Output the (x, y) coordinate of the center of the cell containing the given text.  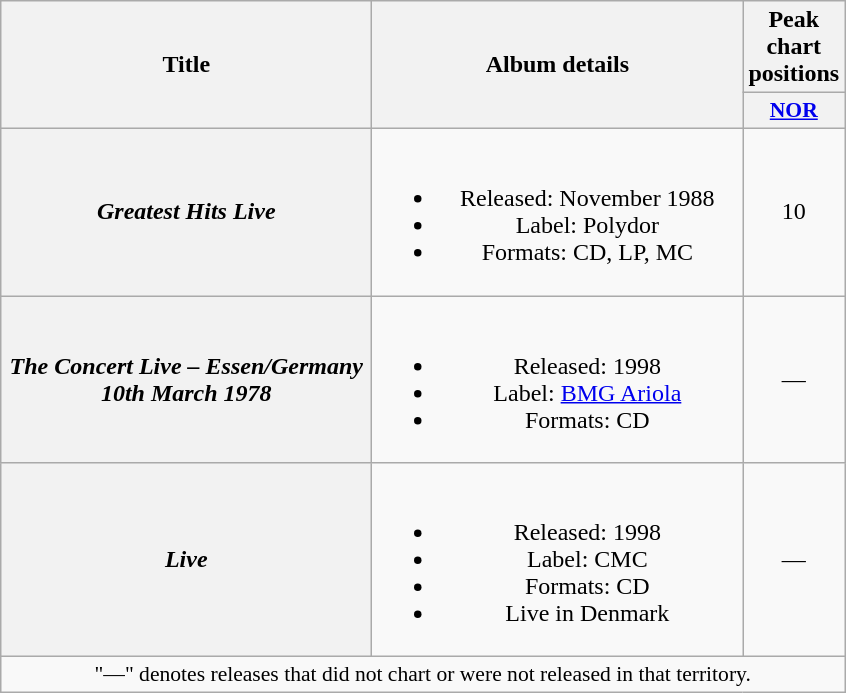
Peak chart positions (794, 47)
Released: November 1988Label: PolydorFormats: CD, LP, MC (558, 212)
Live (186, 560)
NOR (794, 111)
Greatest Hits Live (186, 212)
10 (794, 212)
Released: 1998Label: BMG AriolaFormats: CD (558, 380)
The Concert Live – Essen/Germany 10th March 1978 (186, 380)
Released: 1998Label: CMCFormats: CDLive in Denmark (558, 560)
"—" denotes releases that did not chart or were not released in that territory. (423, 675)
Title (186, 65)
Album details (558, 65)
